Find where the given text appears and provide that cell's center as (x, y) coordinate. 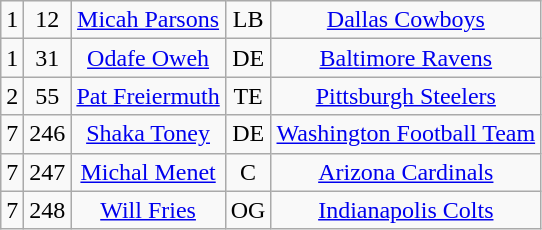
Micah Parsons (148, 20)
Baltimore Ravens (406, 58)
OG (248, 210)
Will Fries (148, 210)
Odafe Oweh (148, 58)
246 (48, 134)
Michal Menet (148, 172)
2 (12, 96)
247 (48, 172)
31 (48, 58)
55 (48, 96)
Dallas Cowboys (406, 20)
12 (48, 20)
TE (248, 96)
C (248, 172)
Arizona Cardinals (406, 172)
Pittsburgh Steelers (406, 96)
Shaka Toney (148, 134)
LB (248, 20)
248 (48, 210)
Indianapolis Colts (406, 210)
Pat Freiermuth (148, 96)
Washington Football Team (406, 134)
